Determine the (X, Y) coordinate at the center of the cell enclosing the given text.  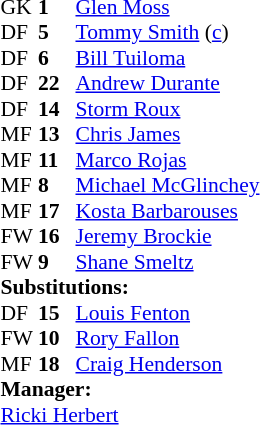
Jeremy Brockie (167, 237)
Rory Fallon (167, 339)
9 (57, 262)
Andrew Durante (167, 83)
5 (57, 33)
Shane Smeltz (167, 262)
14 (57, 109)
Manager: (130, 389)
Kosta Barbarouses (167, 211)
18 (57, 364)
Louis Fenton (167, 313)
Michael McGlinchey (167, 185)
15 (57, 313)
17 (57, 211)
Craig Henderson (167, 364)
Storm Roux (167, 109)
Substitutions: (130, 287)
16 (57, 237)
Tommy Smith (c) (167, 33)
6 (57, 58)
13 (57, 135)
Bill Tuiloma (167, 58)
22 (57, 83)
10 (57, 339)
Marco Rojas (167, 160)
Chris James (167, 135)
8 (57, 185)
11 (57, 160)
